From the cell containing the given text, extract its center point as [x, y] coordinate. 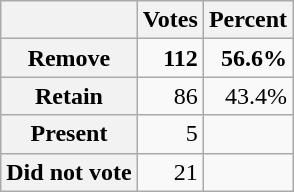
21 [170, 172]
5 [170, 134]
56.6% [248, 58]
Did not vote [69, 172]
86 [170, 96]
112 [170, 58]
Retain [69, 96]
Votes [170, 20]
43.4% [248, 96]
Present [69, 134]
Remove [69, 58]
Percent [248, 20]
